Return the [X, Y] coordinate for the center point of the cell that contains the specified text.  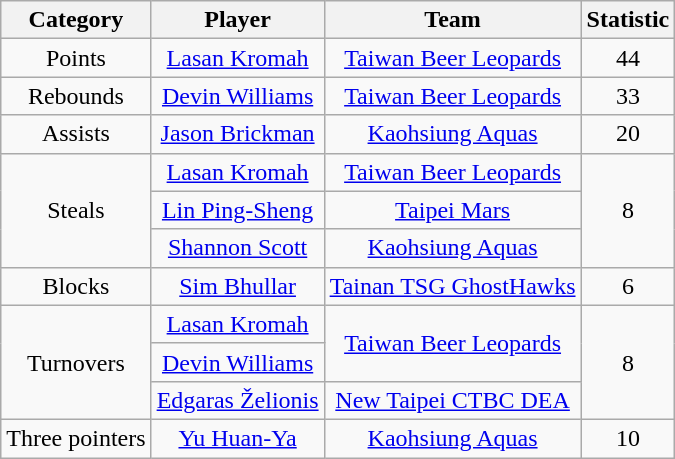
44 [628, 58]
Three pointers [76, 438]
Blocks [76, 286]
Tainan TSG GhostHawks [452, 286]
Points [76, 58]
Steals [76, 210]
Yu Huan-Ya [238, 438]
Rebounds [76, 96]
Lin Ping-Sheng [238, 210]
33 [628, 96]
Statistic [628, 20]
Shannon Scott [238, 248]
Jason Brickman [238, 134]
Team [452, 20]
Player [238, 20]
6 [628, 286]
New Taipei CTBC DEA [452, 400]
20 [628, 134]
10 [628, 438]
Sim Bhullar [238, 286]
Assists [76, 134]
Category [76, 20]
Turnovers [76, 362]
Taipei Mars [452, 210]
Edgaras Želionis [238, 400]
